Provide the (x, y) coordinate of the cell's center where the given text is located.  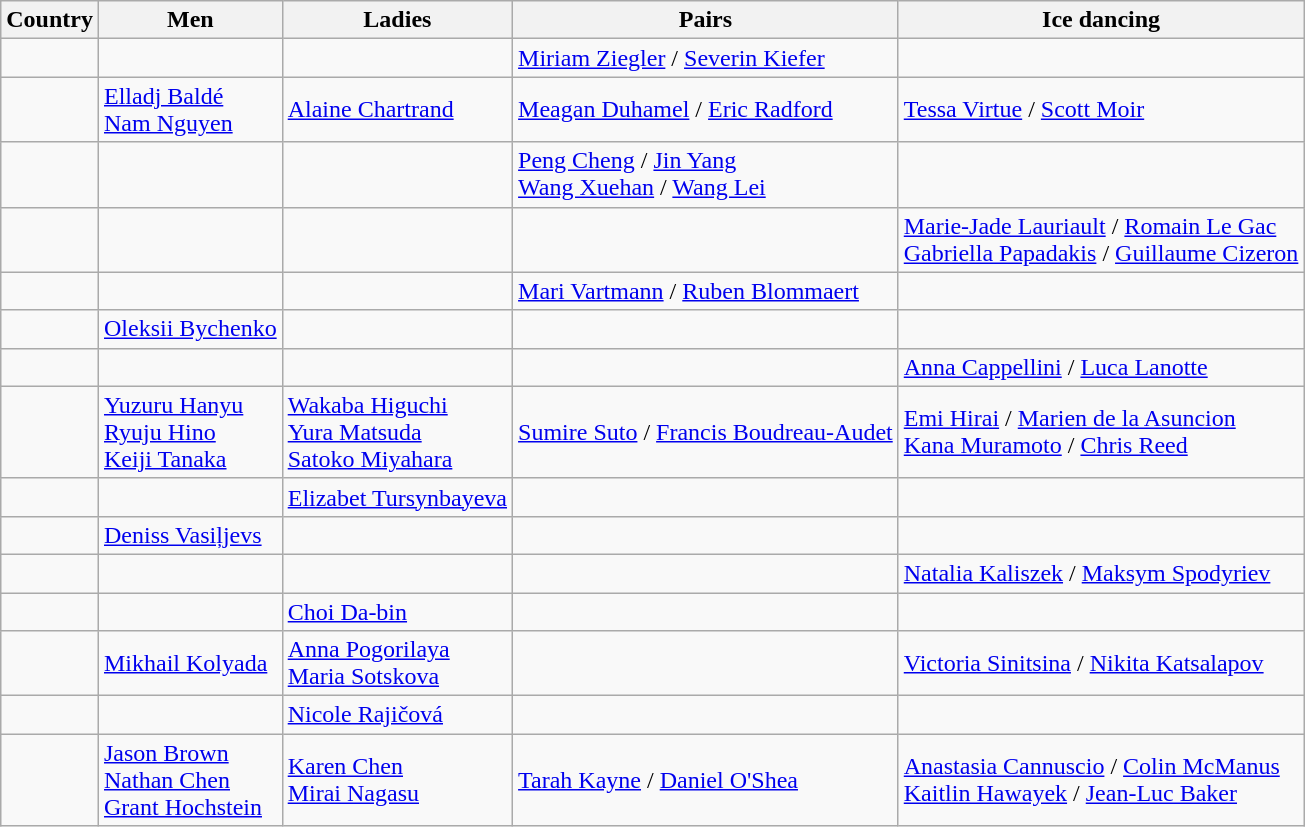
Elladj Baldé Nam Nguyen (190, 110)
Anna Cappellini / Luca Lanotte (1101, 367)
Karen Chen Mirai Nagasu (397, 780)
Pairs (706, 20)
Tessa Virtue / Scott Moir (1101, 110)
Ice dancing (1101, 20)
Ladies (397, 20)
Victoria Sinitsina / Nikita Katsalapov (1101, 664)
Deniss Vasiļjevs (190, 535)
Sumire Suto / Francis Boudreau-Audet (706, 432)
Anastasia Cannuscio / Colin McManus Kaitlin Hawayek / Jean-Luc Baker (1101, 780)
Anna Pogorilaya Maria Sotskova (397, 664)
Meagan Duhamel / Eric Radford (706, 110)
Tarah Kayne / Daniel O'Shea (706, 780)
Marie-Jade Lauriault / Romain Le Gac Gabriella Papadakis / Guillaume Cizeron (1101, 240)
Elizabet Tursynbayeva (397, 497)
Choi Da-bin (397, 611)
Men (190, 20)
Peng Cheng / Jin Yang Wang Xuehan / Wang Lei (706, 174)
Yuzuru Hanyu Ryuju Hino Keiji Tanaka (190, 432)
Miriam Ziegler / Severin Kiefer (706, 58)
Jason Brown Nathan Chen Grant Hochstein (190, 780)
Natalia Kaliszek / Maksym Spodyriev (1101, 573)
Nicole Rajičová (397, 715)
Emi Hirai / Marien de la Asuncion Kana Muramoto / Chris Reed (1101, 432)
Wakaba Higuchi Yura Matsuda Satoko Miyahara (397, 432)
Alaine Chartrand (397, 110)
Country (50, 20)
Mari Vartmann / Ruben Blommaert (706, 291)
Oleksii Bychenko (190, 329)
Mikhail Kolyada (190, 664)
